Extract the (x, y) coordinate from the center of the cell holding the provided text.  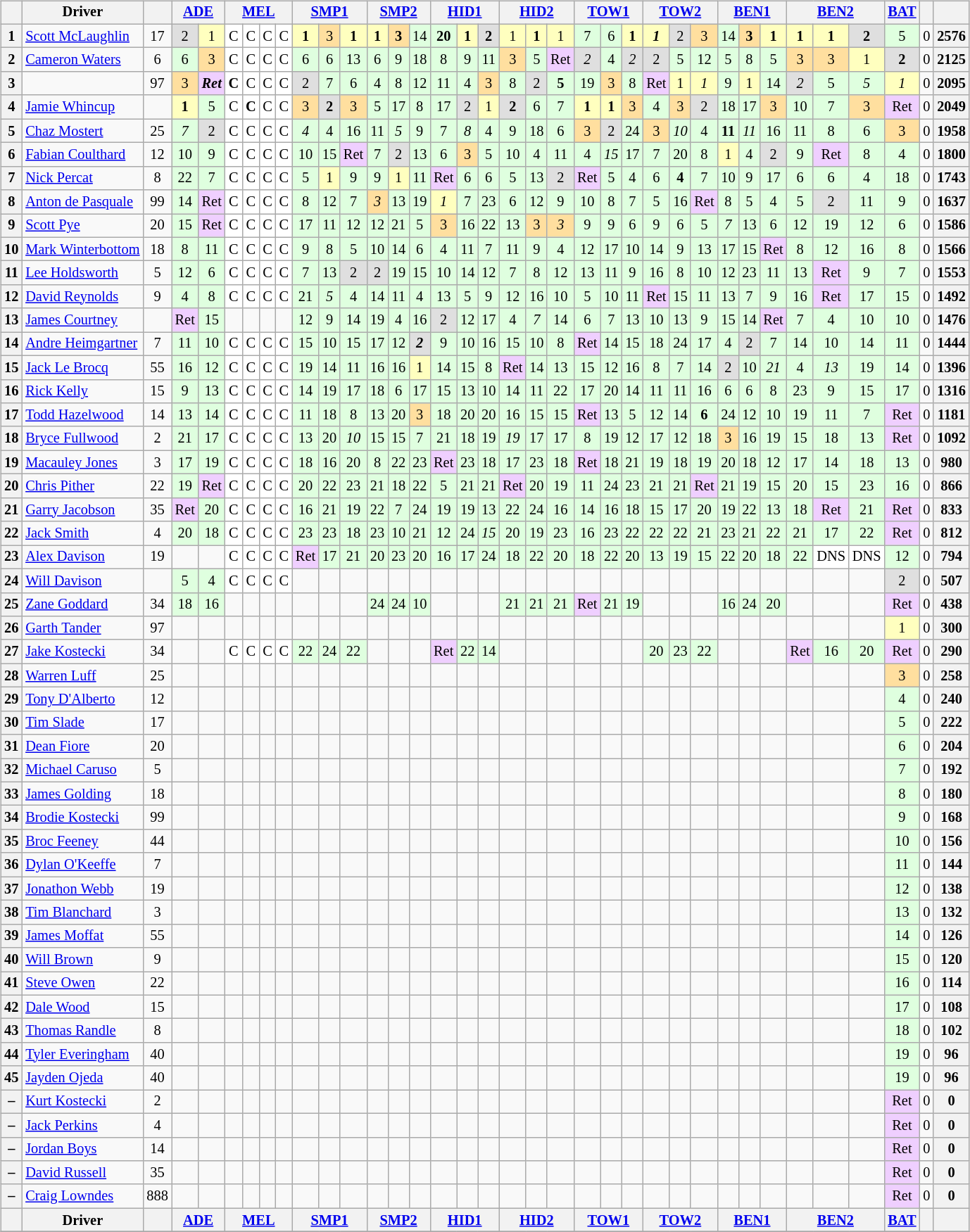
Jack Le Brocq (82, 367)
Brodie Kostecki (82, 818)
Jordan Boys (82, 1149)
108 (951, 1007)
Craig Lowndes (82, 1196)
Broc Feeney (82, 842)
126 (951, 936)
192 (951, 770)
Jamie Whincup (82, 107)
41 (11, 984)
812 (951, 533)
300 (951, 628)
Scott Pye (82, 226)
Steve Owen (82, 984)
290 (951, 652)
1637 (951, 202)
1476 (951, 320)
438 (951, 604)
138 (951, 889)
Warren Luff (82, 675)
28 (11, 675)
Garry Jacobson (82, 509)
980 (951, 462)
1444 (951, 344)
Chris Pither (82, 486)
Michael Caruso (82, 770)
102 (951, 1031)
James Moffat (82, 936)
Bryce Fullwood (82, 438)
120 (951, 960)
1958 (951, 131)
Chaz Mostert (82, 131)
2049 (951, 107)
114 (951, 984)
132 (951, 913)
James Courtney (82, 320)
1566 (951, 249)
Jack Perkins (82, 1125)
Dylan O'Keeffe (82, 865)
Dale Wood (82, 1007)
Rick Kelly (82, 391)
31 (11, 747)
Garth Tander (82, 628)
Kurt Kostecki (82, 1102)
Will Davison (82, 580)
30 (11, 723)
204 (951, 747)
240 (951, 699)
Macauley Jones (82, 462)
Tony D'Alberto (82, 699)
26 (11, 628)
833 (951, 509)
1316 (951, 391)
38 (11, 913)
Todd Hazelwood (82, 415)
1492 (951, 297)
180 (951, 794)
Anton de Pasquale (82, 202)
258 (951, 675)
Mark Winterbottom (82, 249)
Scott McLaughlin (82, 36)
2095 (951, 84)
45 (11, 1078)
Andre Heimgartner (82, 344)
27 (11, 652)
David Russell (82, 1173)
168 (951, 818)
Jayden Ojeda (82, 1078)
222 (951, 723)
507 (951, 580)
1743 (951, 178)
Fabian Coulthard (82, 155)
Tim Blanchard (82, 913)
144 (951, 865)
Jake Kostecki (82, 652)
Thomas Randle (82, 1031)
43 (11, 1031)
James Golding (82, 794)
37 (11, 889)
Dean Fiore (82, 747)
Zane Goddard (82, 604)
2125 (951, 60)
Jonathon Webb (82, 889)
1553 (951, 273)
David Reynolds (82, 297)
794 (951, 557)
1092 (951, 438)
2576 (951, 36)
Tyler Everingham (82, 1055)
1181 (951, 415)
Nick Percat (82, 178)
36 (11, 865)
32 (11, 770)
Alex Davison (82, 557)
866 (951, 486)
1800 (951, 155)
42 (11, 1007)
1396 (951, 367)
Lee Holdsworth (82, 273)
33 (11, 794)
888 (157, 1196)
Jack Smith (82, 533)
Cameron Waters (82, 60)
1586 (951, 226)
156 (951, 842)
39 (11, 936)
Will Brown (82, 960)
Tim Slade (82, 723)
29 (11, 699)
